Identify which cell holds the provided text, then report its (X, Y) central coordinate. 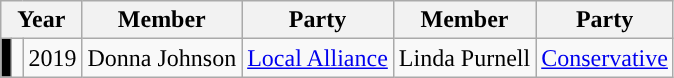
2019 (52, 58)
Year (42, 20)
Donna Johnson (162, 58)
Local Alliance (318, 58)
Conservative (605, 58)
Linda Purnell (464, 58)
